Locate the cell with the specified text and output its [x, y] center coordinate. 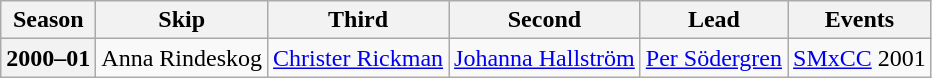
Christer Rickman [358, 58]
Lead [714, 20]
SMxCC 2001 [860, 58]
Skip [182, 20]
Third [358, 20]
Johanna Hallström [545, 58]
Events [860, 20]
Second [545, 20]
2000–01 [48, 58]
Anna Rindeskog [182, 58]
Season [48, 20]
Per Södergren [714, 58]
